Capture the cell that displays the provided text and extract its (x, y) central coordinate. 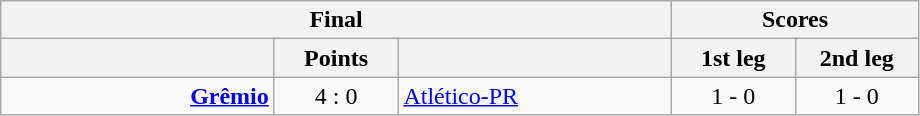
2nd leg (857, 58)
Atlético-PR (535, 96)
Final (336, 20)
Scores (794, 20)
1st leg (733, 58)
4 : 0 (336, 96)
Points (336, 58)
Grêmio (138, 96)
